For the text-containing cell, return its midpoint in (x, y) coordinate format. 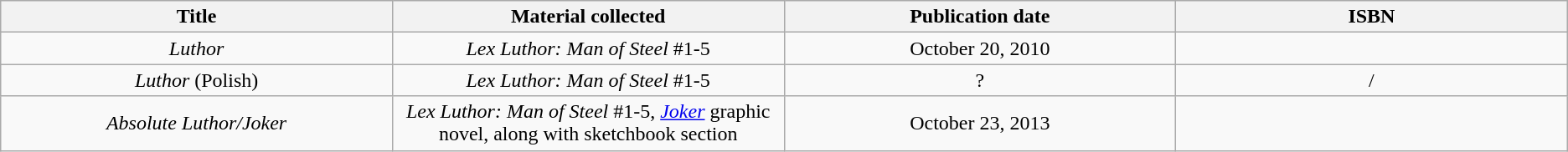
? (980, 80)
Absolute Luthor/Joker (197, 124)
Lex Luthor: Man of Steel #1-5, Joker graphic novel, along with sketchbook section (588, 124)
Publication date (980, 17)
October 20, 2010 (980, 48)
ISBN (1372, 17)
/ (1372, 80)
Luthor (Polish) (197, 80)
Material collected (588, 17)
Luthor (197, 48)
October 23, 2013 (980, 124)
Title (197, 17)
